Identify which cell holds the provided text, then report its [x, y] central coordinate. 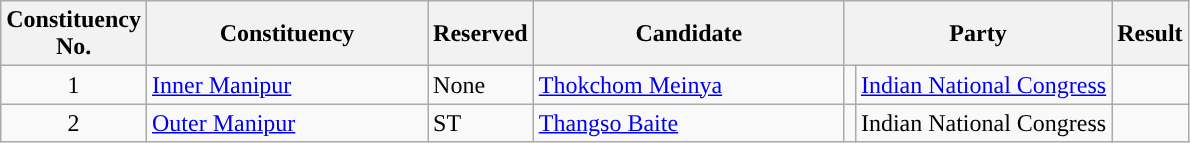
Reserved [481, 34]
Candidate [688, 34]
Constituency [286, 34]
Constituency No. [74, 34]
1 [74, 85]
Inner Manipur [286, 85]
None [481, 85]
ST [481, 123]
2 [74, 123]
Thokchom Meinya [688, 85]
Result [1150, 34]
Outer Manipur [286, 123]
Party [978, 34]
Thangso Baite [688, 123]
